Extract the [X, Y] coordinate from the center of the cell holding the provided text.  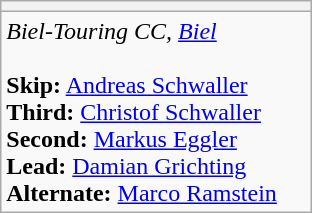
Biel-Touring CC, BielSkip: Andreas Schwaller Third: Christof Schwaller Second: Markus Eggler Lead: Damian Grichting Alternate: Marco Ramstein [156, 112]
